From the cell containing the given text, extract its center point as (x, y) coordinate. 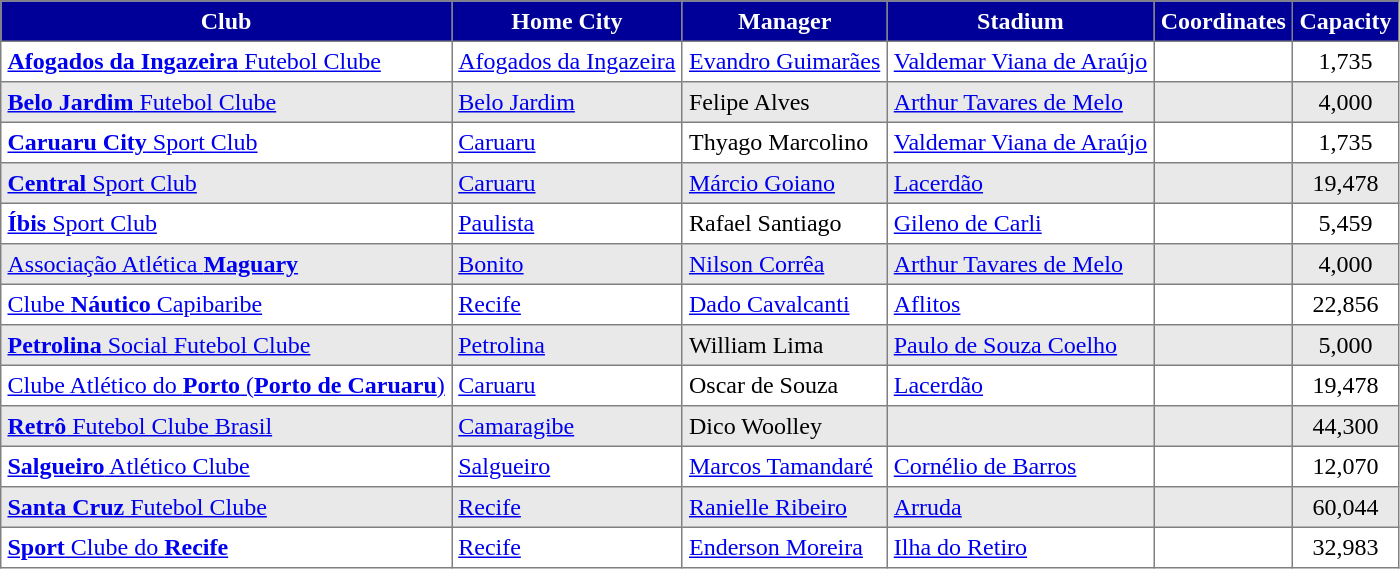
Bonito (568, 264)
Oscar de Souza (784, 385)
Evandro Guimarães (784, 61)
Arruda (1020, 507)
Petrolina Social Futebol Clube (226, 345)
32,983 (1346, 547)
22,856 (1346, 304)
William Lima (784, 345)
Márcio Goiano (784, 183)
Camaragibe (568, 426)
Salgueiro (568, 466)
Sport Clube do Recife (226, 547)
Ranielle Ribeiro (784, 507)
Thyago Marcolino (784, 142)
Clube Atlético do Porto (Porto de Caruaru) (226, 385)
Íbis Sport Club (226, 223)
Afogados da Ingazeira Futebol Clube (226, 61)
Petrolina (568, 345)
Associação Atlética Maguary (226, 264)
5,000 (1346, 345)
Cornélio de Barros (1020, 466)
12,070 (1346, 466)
Belo Jardim Futebol Clube (226, 102)
Santa Cruz Futebol Clube (226, 507)
Salgueiro Atlético Clube (226, 466)
Enderson Moreira (784, 547)
Nilson Corrêa (784, 264)
Paulista (568, 223)
Central Sport Club (226, 183)
Clube Náutico Capibaribe (226, 304)
Coordinates (1224, 21)
Felipe Alves (784, 102)
Belo Jardim (568, 102)
60,044 (1346, 507)
Paulo de Souza Coelho (1020, 345)
Home City (568, 21)
Retrô Futebol Clube Brasil (226, 426)
5,459 (1346, 223)
Aflitos (1020, 304)
Dico Woolley (784, 426)
Afogados da Ingazeira (568, 61)
Ilha do Retiro (1020, 547)
Gileno de Carli (1020, 223)
Manager (784, 21)
Dado Cavalcanti (784, 304)
Caruaru City Sport Club (226, 142)
Stadium (1020, 21)
44,300 (1346, 426)
Marcos Tamandaré (784, 466)
Rafael Santiago (784, 223)
Capacity (1346, 21)
Club (226, 21)
